For the text-containing cell, return its midpoint in (X, Y) coordinate format. 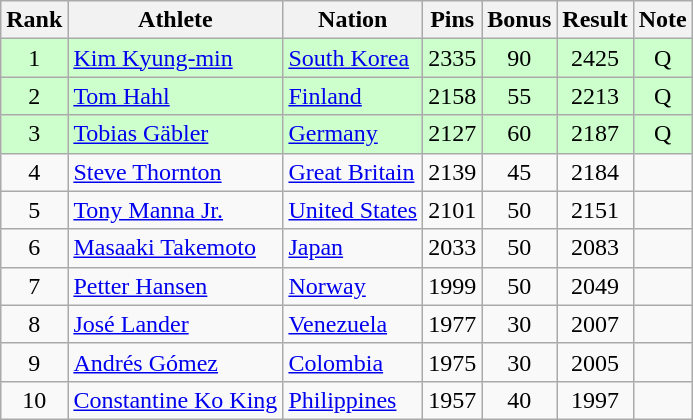
Note (662, 20)
2005 (595, 362)
6 (34, 248)
Venezuela (353, 324)
60 (520, 134)
1999 (452, 286)
2213 (595, 96)
10 (34, 400)
Finland (353, 96)
2139 (452, 172)
Pins (452, 20)
3 (34, 134)
2033 (452, 248)
Great Britain (353, 172)
8 (34, 324)
Japan (353, 248)
7 (34, 286)
2158 (452, 96)
Athlete (176, 20)
2083 (595, 248)
2184 (595, 172)
40 (520, 400)
Kim Kyung-min (176, 58)
5 (34, 210)
2101 (452, 210)
Masaaki Takemoto (176, 248)
1997 (595, 400)
Tony Manna Jr. (176, 210)
Tobias Gäbler (176, 134)
Norway (353, 286)
1 (34, 58)
Tom Hahl (176, 96)
2335 (452, 58)
4 (34, 172)
José Lander (176, 324)
Petter Hansen (176, 286)
9 (34, 362)
2 (34, 96)
Rank (34, 20)
2007 (595, 324)
1977 (452, 324)
South Korea (353, 58)
55 (520, 96)
Colombia (353, 362)
Result (595, 20)
2425 (595, 58)
Germany (353, 134)
Bonus (520, 20)
2151 (595, 210)
2049 (595, 286)
1957 (452, 400)
Constantine Ko King (176, 400)
Andrés Gómez (176, 362)
United States (353, 210)
2127 (452, 134)
Philippines (353, 400)
Steve Thornton (176, 172)
45 (520, 172)
1975 (452, 362)
90 (520, 58)
Nation (353, 20)
2187 (595, 134)
